Search for the cell housing the specified text and yield its [X, Y] center coordinate. 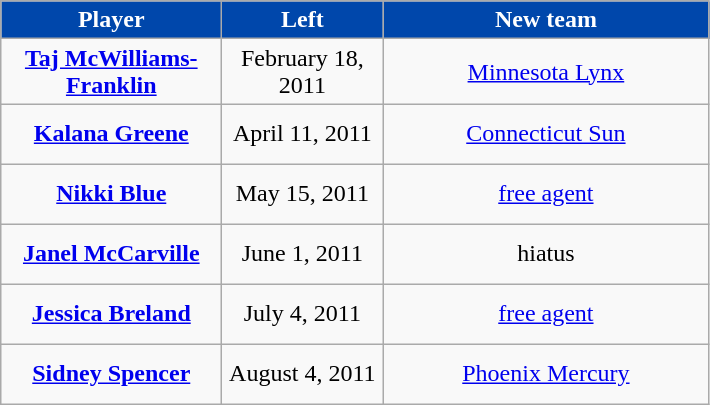
Janel McCarville [112, 254]
February 18, 2011 [302, 72]
Left [302, 20]
Taj McWilliams-Franklin [112, 72]
April 11, 2011 [302, 134]
May 15, 2011 [302, 194]
August 4, 2011 [302, 374]
Player [112, 20]
hiatus [546, 254]
Minnesota Lynx [546, 72]
New team [546, 20]
Connecticut Sun [546, 134]
July 4, 2011 [302, 314]
Jessica Breland [112, 314]
Phoenix Mercury [546, 374]
Sidney Spencer [112, 374]
June 1, 2011 [302, 254]
Nikki Blue [112, 194]
Kalana Greene [112, 134]
